Extract the [x, y] coordinate from the center of the cell holding the provided text.  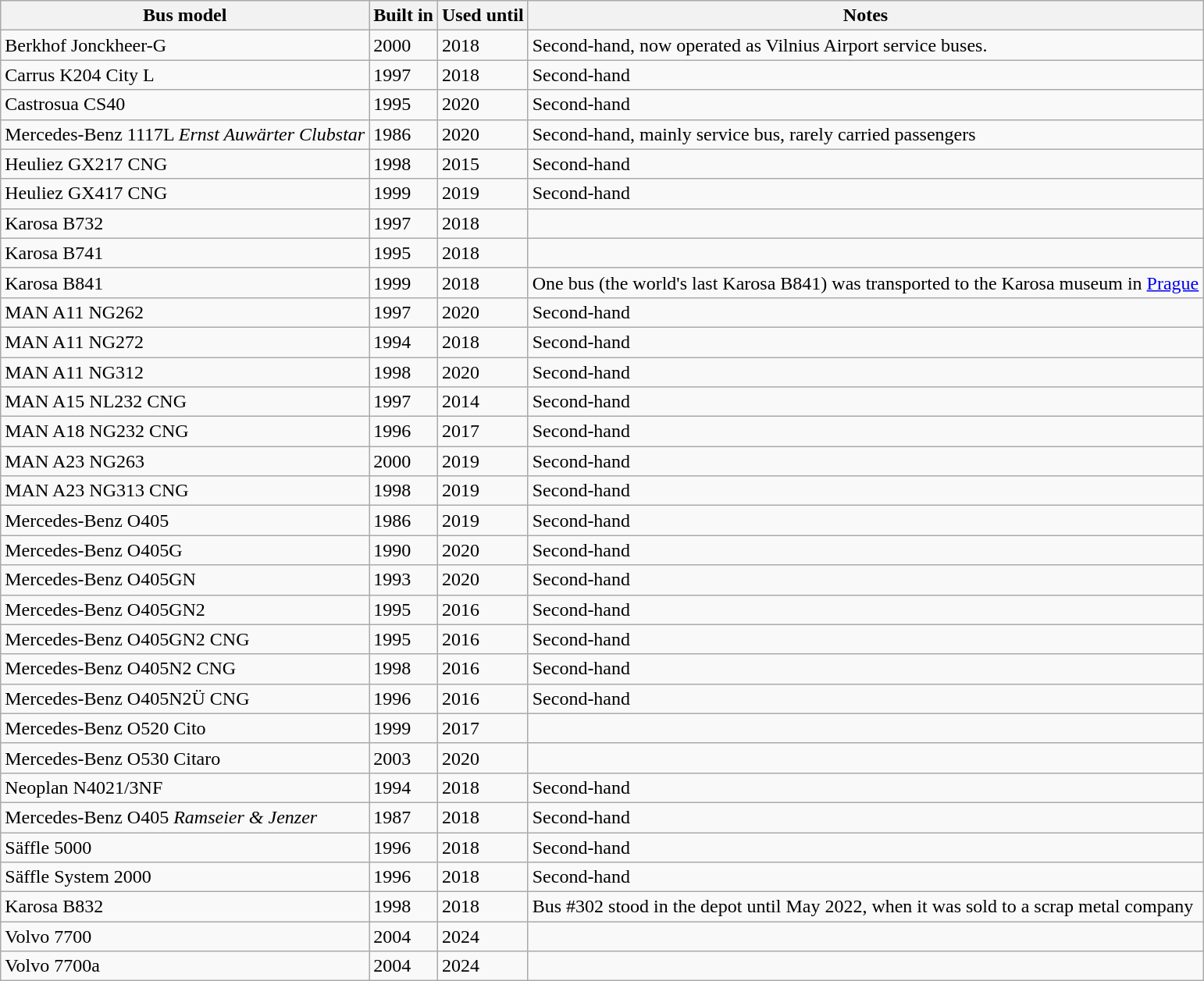
Mercedes-Benz O405GN2 [185, 610]
2015 [483, 164]
Mercedes-Benz O405GN2 CNG [185, 639]
MAN A11 NG262 [185, 312]
MAN A15 NL232 CNG [185, 402]
Mercedes-Benz 1117L Ernst Auwärter Clubstar [185, 134]
2003 [404, 758]
MAN A11 NG312 [185, 372]
Mercedes-Benz O405 Ramseier & Jenzer [185, 817]
1987 [404, 817]
Mercedes-Benz O405N2Ü CNG [185, 698]
2014 [483, 402]
1990 [404, 550]
Heuliez GX417 CNG [185, 194]
Second-hand, now operated as Vilnius Airport service buses. [865, 45]
Bus #302 stood in the depot until May 2022, when it was sold to a scrap metal company [865, 907]
Volvo 7700 [185, 937]
Neoplan N4021/3NF [185, 787]
1993 [404, 580]
Säffle System 2000 [185, 877]
Mercedes-Benz O405G [185, 550]
Mercedes-Benz O405GN [185, 580]
MAN A23 NG263 [185, 461]
One bus (the world's last Karosa B841) was transported to the Karosa museum in Prague [865, 283]
Volvo 7700a [185, 966]
Carrus K204 City L [185, 75]
Mercedes-Benz O405 [185, 521]
Karosa B832 [185, 907]
Built in [404, 16]
Säffle 5000 [185, 847]
Notes [865, 16]
Mercedes-Benz O530 Citaro [185, 758]
Castrosua CS40 [185, 105]
Used until [483, 16]
Heuliez GX217 CNG [185, 164]
Second-hand, mainly service bus, rarely carried passengers [865, 134]
Mercedes-Benz O405N2 CNG [185, 669]
MAN A23 NG313 CNG [185, 491]
MAN A11 NG272 [185, 342]
Karosa B732 [185, 223]
Karosa B741 [185, 253]
Bus model [185, 16]
Berkhof Jonckheer-G [185, 45]
Mercedes-Benz O520 Cito [185, 728]
Karosa B841 [185, 283]
MAN A18 NG232 CNG [185, 432]
